Capture the cell that displays the provided text and extract its [X, Y] central coordinate. 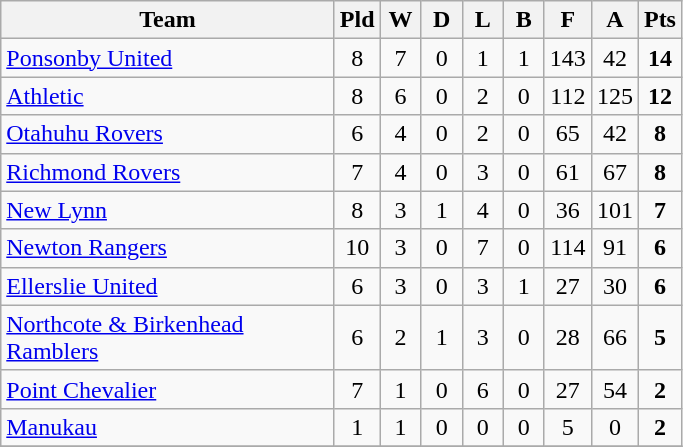
10 [357, 248]
30 [614, 286]
Newton Rangers [168, 248]
F [568, 20]
67 [614, 172]
Pts [660, 20]
14 [660, 58]
61 [568, 172]
28 [568, 338]
L [482, 20]
Ellerslie United [168, 286]
112 [568, 96]
Team [168, 20]
66 [614, 338]
65 [568, 134]
A [614, 20]
143 [568, 58]
101 [614, 210]
91 [614, 248]
Richmond Rovers [168, 172]
114 [568, 248]
Athletic [168, 96]
New Lynn [168, 210]
W [400, 20]
D [442, 20]
12 [660, 96]
54 [614, 389]
Pld [357, 20]
36 [568, 210]
Otahuhu Rovers [168, 134]
Northcote & Birkenhead Ramblers [168, 338]
B [524, 20]
Ponsonby United [168, 58]
Manukau [168, 427]
125 [614, 96]
Point Chevalier [168, 389]
